Detect which cell encompasses the target text, then output its (x, y) center coordinate. 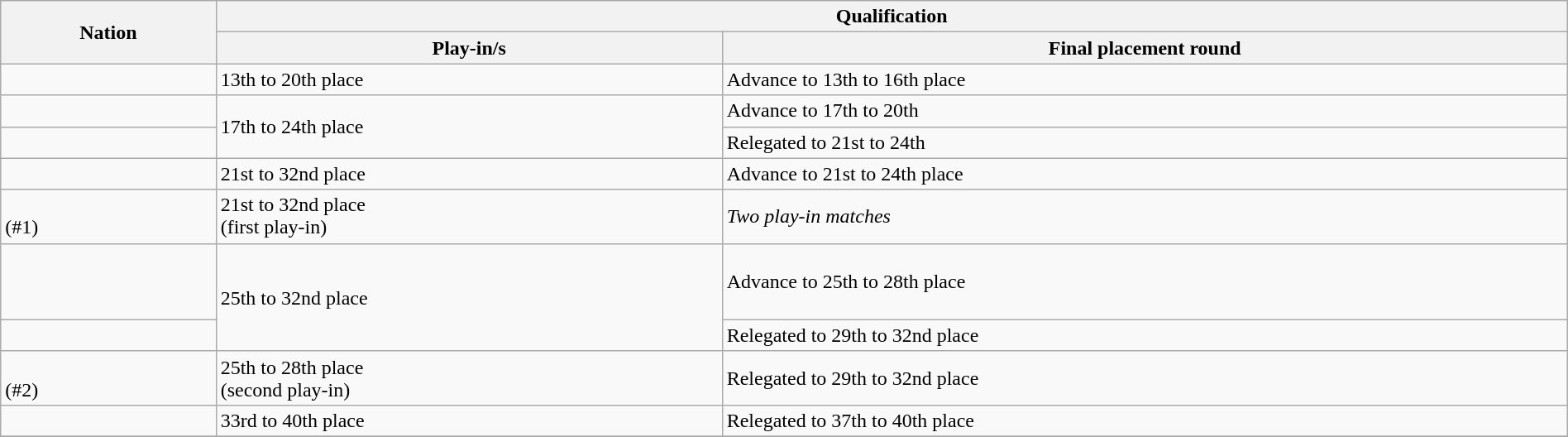
17th to 24th place (469, 127)
(#1) (108, 217)
Advance to 17th to 20th (1145, 111)
25th to 28th place(second play-in) (469, 377)
Nation (108, 32)
Advance to 13th to 16th place (1145, 79)
Qualification (892, 17)
(#2) (108, 377)
33rd to 40th place (469, 420)
Play-in/s (469, 48)
Advance to 25th to 28th place (1145, 281)
Final placement round (1145, 48)
21st to 32nd place(first play-in) (469, 217)
Advance to 21st to 24th place (1145, 174)
25th to 32nd place (469, 297)
13th to 20th place (469, 79)
Relegated to 21st to 24th (1145, 142)
Relegated to 37th to 40th place (1145, 420)
21st to 32nd place (469, 174)
Two play-in matches (1145, 217)
